For the text-containing cell, return its midpoint in [x, y] coordinate format. 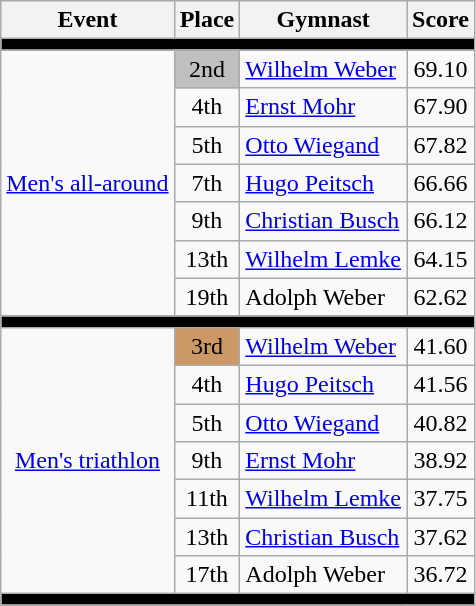
Place [207, 20]
Event [88, 20]
17th [207, 575]
62.62 [440, 297]
36.72 [440, 575]
66.66 [440, 183]
41.60 [440, 346]
7th [207, 183]
41.56 [440, 384]
37.62 [440, 537]
67.90 [440, 107]
Gymnast [324, 20]
37.75 [440, 499]
19th [207, 297]
66.12 [440, 221]
69.10 [440, 69]
2nd [207, 69]
3rd [207, 346]
67.82 [440, 145]
64.15 [440, 259]
11th [207, 499]
Men's triathlon [88, 460]
Score [440, 20]
Men's all-around [88, 183]
40.82 [440, 423]
38.92 [440, 461]
